For the text-containing cell, return its midpoint in (x, y) coordinate format. 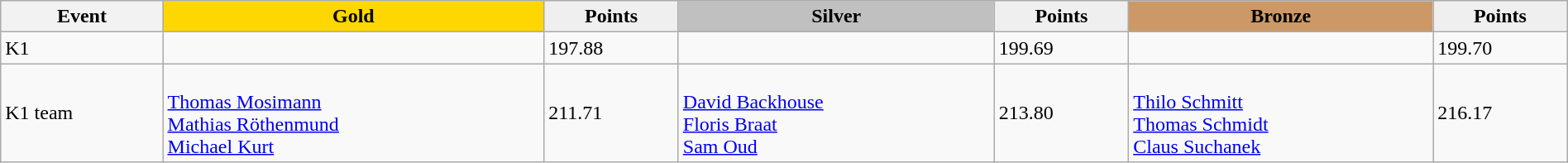
David BackhouseFloris BraatSam Oud (836, 113)
197.88 (612, 48)
Event (82, 17)
199.70 (1500, 48)
Thilo SchmittThomas SchmidtClaus Suchanek (1281, 113)
Thomas MosimannMathias RöthenmundMichael Kurt (354, 113)
213.80 (1062, 113)
Gold (354, 17)
199.69 (1062, 48)
Silver (836, 17)
K1 (82, 48)
211.71 (612, 113)
Bronze (1281, 17)
216.17 (1500, 113)
K1 team (82, 113)
